Capture the cell that displays the provided text and extract its (x, y) central coordinate. 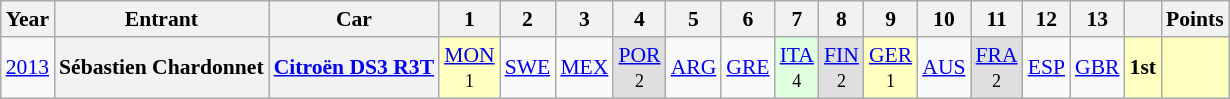
ITA4 (797, 68)
Entrant (162, 19)
9 (890, 19)
12 (1046, 19)
1 (470, 19)
ESP (1046, 68)
FIN2 (842, 68)
Citroën DS3 R3T (354, 68)
GRE (748, 68)
3 (584, 19)
2013 (28, 68)
13 (1098, 19)
1st (1144, 68)
Year (28, 19)
Sébastien Chardonnet (162, 68)
11 (997, 19)
POR2 (639, 68)
GER1 (890, 68)
GBR (1098, 68)
4 (639, 19)
8 (842, 19)
AUS (944, 68)
6 (748, 19)
10 (944, 19)
5 (694, 19)
MEX (584, 68)
Points (1195, 19)
ARG (694, 68)
7 (797, 19)
SWE (528, 68)
2 (528, 19)
MON1 (470, 68)
FRA2 (997, 68)
Car (354, 19)
